Output the [X, Y] coordinate of the center of the cell containing the given text.  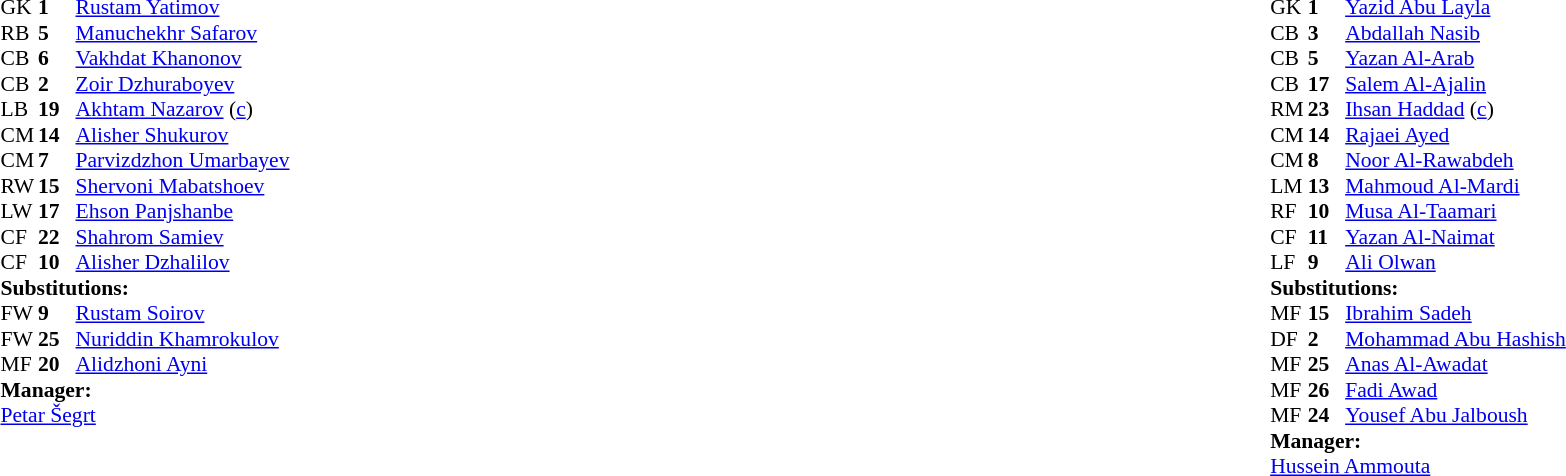
Salem Al-Ajalin [1456, 84]
Yousef Abu Jalboush [1456, 415]
7 [57, 161]
Ali Olwan [1456, 263]
Noor Al-Rawabdeh [1456, 161]
Mahmoud Al-Mardi [1456, 186]
Petar Šegrt [144, 415]
Abdallah Nasib [1456, 33]
Alisher Shukurov [183, 135]
RF [1289, 211]
26 [1327, 390]
Rajaei Ayed [1456, 135]
Shervoni Mabatshoev [183, 186]
Akhtam Nazarov (c) [183, 109]
Yazan Al-Naimat [1456, 237]
13 [1327, 186]
Vakhdat Khanonov [183, 59]
Parvizdzhon Umarbayev [183, 161]
Alidzhoni Ayni [183, 365]
Anas Al-Awadat [1456, 365]
8 [1327, 161]
LF [1289, 263]
Alisher Dzhalilov [183, 263]
6 [57, 59]
Fadi Awad [1456, 390]
Mohammad Abu Hashish [1456, 339]
RB [19, 33]
DF [1289, 339]
22 [57, 237]
LM [1289, 186]
11 [1327, 237]
Rustam Soirov [183, 313]
Ihsan Haddad (c) [1456, 109]
RW [19, 186]
LB [19, 109]
Shahrom Samiev [183, 237]
Zoir Dzhuraboyev [183, 84]
Yazan Al-Arab [1456, 59]
LW [19, 211]
RM [1289, 109]
23 [1327, 109]
Manuchekhr Safarov [183, 33]
3 [1327, 33]
Musa Al-Taamari [1456, 211]
24 [1327, 415]
20 [57, 365]
Ibrahim Sadeh [1456, 313]
19 [57, 109]
Ehson Panjshanbe [183, 211]
Nuriddin Khamrokulov [183, 339]
